Find where the given text appears and provide that cell's center as [X, Y] coordinate. 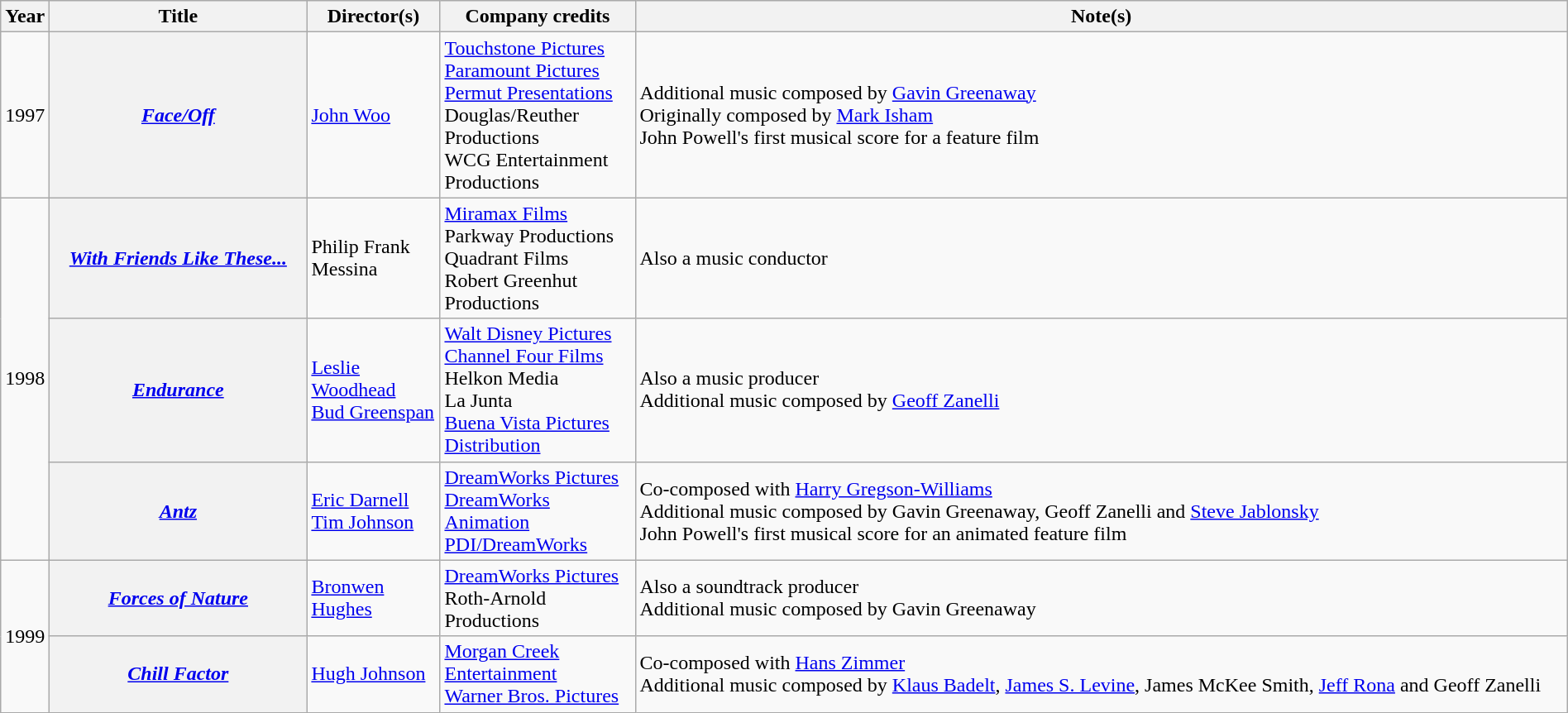
Year [25, 17]
Eric DarnellTim Johnson [374, 511]
Also a music producerAdditional music composed by Geoff Zanelli [1102, 390]
Philip Frank Messina [374, 258]
Note(s) [1102, 17]
Morgan Creek EntertainmentWarner Bros. Pictures [538, 674]
Miramax FilmsParkway ProductionsQuadrant FilmsRobert Greenhut Productions [538, 258]
Additional music composed by Gavin GreenawayOriginally composed by Mark IshamJohn Powell's first musical score for a feature film [1102, 115]
Face/Off [179, 115]
DreamWorks PicturesRoth-Arnold Productions [538, 598]
Antz [179, 511]
1998 [25, 379]
Also a music conductor [1102, 258]
Endurance [179, 390]
Touchstone PicturesParamount PicturesPermut PresentationsDouglas/Reuther ProductionsWCG Entertainment Productions [538, 115]
With Friends Like These... [179, 258]
1997 [25, 115]
Forces of Nature [179, 598]
Hugh Johnson [374, 674]
Walt Disney PicturesChannel Four FilmsHelkon MediaLa JuntaBuena Vista Pictures Distribution [538, 390]
Leslie WoodheadBud Greenspan [374, 390]
Also a soundtrack producerAdditional music composed by Gavin Greenaway [1102, 598]
DreamWorks PicturesDreamWorks AnimationPDI/DreamWorks [538, 511]
1999 [25, 636]
Chill Factor [179, 674]
Bronwen Hughes [374, 598]
Co-composed with Hans ZimmerAdditional music composed by Klaus Badelt, James S. Levine, James McKee Smith, Jeff Rona and Geoff Zanelli [1102, 674]
Director(s) [374, 17]
John Woo [374, 115]
Company credits [538, 17]
Title [179, 17]
